Capture the cell that displays the provided text and extract its (x, y) central coordinate. 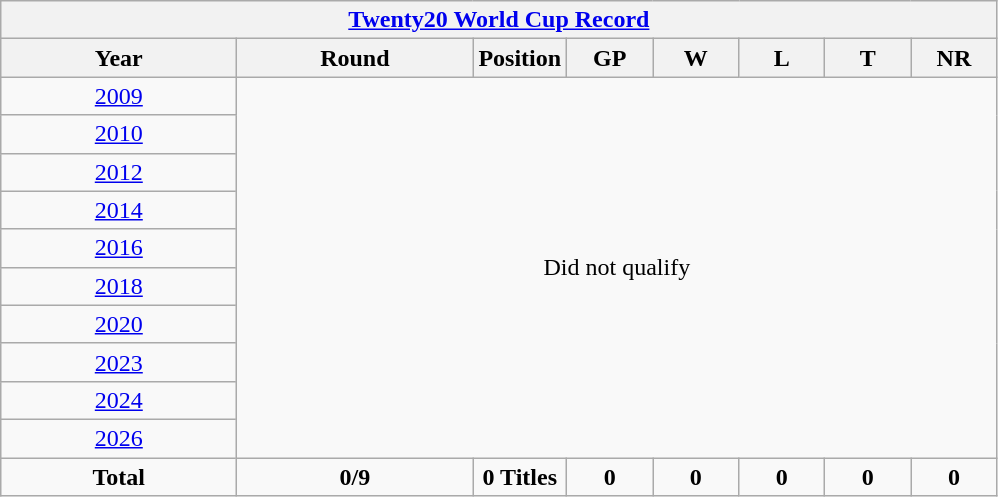
0 Titles (520, 477)
Position (520, 58)
2024 (119, 400)
Total (119, 477)
2010 (119, 134)
2012 (119, 172)
2020 (119, 324)
W (696, 58)
2023 (119, 362)
T (868, 58)
L (782, 58)
Year (119, 58)
GP (610, 58)
2014 (119, 210)
2026 (119, 438)
Did not qualify (617, 268)
2009 (119, 96)
0/9 (355, 477)
2018 (119, 286)
Twenty20 World Cup Record (499, 20)
NR (954, 58)
2016 (119, 248)
Round (355, 58)
